Return the (x, y) coordinate for the center point of the cell that contains the specified text.  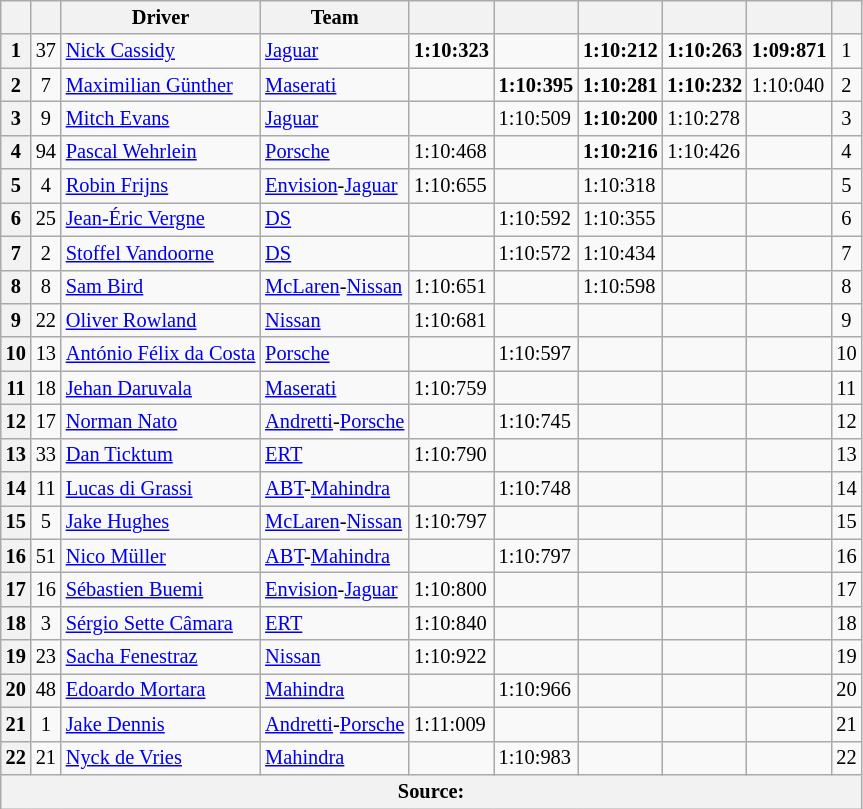
1:11:009 (451, 724)
Pascal Wehrlein (160, 152)
Sébastien Buemi (160, 589)
51 (46, 556)
1:10:509 (536, 118)
Team (334, 17)
25 (46, 219)
1:10:983 (536, 758)
Robin Frijns (160, 186)
94 (46, 152)
1:10:281 (620, 85)
1:10:212 (620, 51)
48 (46, 690)
23 (46, 657)
1:10:040 (789, 85)
Maximilian Günther (160, 85)
1:10:748 (536, 489)
1:09:871 (789, 51)
1:10:468 (451, 152)
Oliver Rowland (160, 320)
Edoardo Mortara (160, 690)
1:10:966 (536, 690)
Sérgio Sette Câmara (160, 623)
Jean-Éric Vergne (160, 219)
37 (46, 51)
Nick Cassidy (160, 51)
Sam Bird (160, 287)
1:10:597 (536, 354)
1:10:800 (451, 589)
Jehan Daruvala (160, 388)
1:10:759 (451, 388)
1:10:922 (451, 657)
1:10:592 (536, 219)
Nyck de Vries (160, 758)
Sacha Fenestraz (160, 657)
Driver (160, 17)
1:10:395 (536, 85)
1:10:745 (536, 421)
1:10:651 (451, 287)
Nico Müller (160, 556)
Dan Ticktum (160, 455)
Jake Hughes (160, 522)
António Félix da Costa (160, 354)
1:10:232 (705, 85)
1:10:323 (451, 51)
1:10:216 (620, 152)
33 (46, 455)
1:10:598 (620, 287)
1:10:263 (705, 51)
1:10:790 (451, 455)
Norman Nato (160, 421)
1:10:278 (705, 118)
1:10:426 (705, 152)
Jake Dennis (160, 724)
Mitch Evans (160, 118)
1:10:655 (451, 186)
Lucas di Grassi (160, 489)
1:10:434 (620, 253)
1:10:355 (620, 219)
1:10:681 (451, 320)
1:10:318 (620, 186)
1:10:200 (620, 118)
1:10:840 (451, 623)
Source: (432, 791)
Stoffel Vandoorne (160, 253)
1:10:572 (536, 253)
